Identify which cell holds the provided text, then report its (x, y) central coordinate. 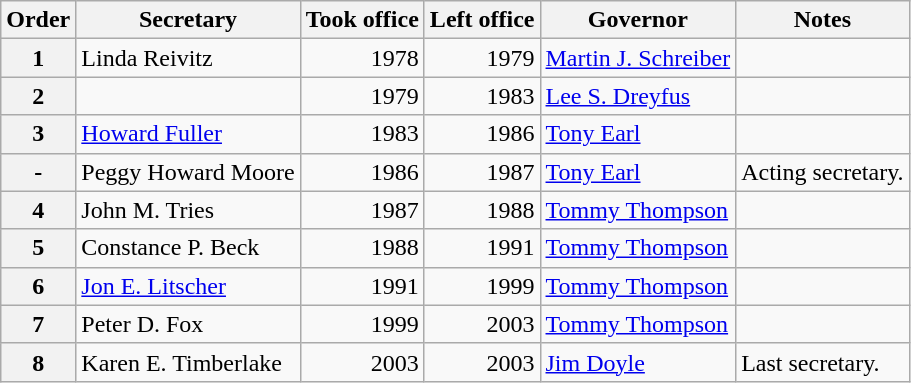
Governor (638, 20)
Jon E. Litscher (188, 286)
Jim Doyle (638, 362)
7 (38, 324)
- (38, 172)
3 (38, 134)
1978 (362, 58)
Order (38, 20)
Martin J. Schreiber (638, 58)
Constance P. Beck (188, 248)
Acting secretary. (822, 172)
Took office (362, 20)
1 (38, 58)
Secretary (188, 20)
Howard Fuller (188, 134)
5 (38, 248)
Linda Reivitz (188, 58)
6 (38, 286)
4 (38, 210)
Last secretary. (822, 362)
Left office (482, 20)
8 (38, 362)
John M. Tries (188, 210)
2 (38, 96)
Lee S. Dreyfus (638, 96)
Peggy Howard Moore (188, 172)
Peter D. Fox (188, 324)
Karen E. Timberlake (188, 362)
Notes (822, 20)
